Detect which cell encompasses the target text, then output its (x, y) center coordinate. 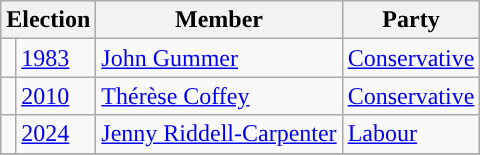
Jenny Riddell-Carpenter (219, 134)
2010 (56, 96)
Member (219, 20)
Party (411, 20)
1983 (56, 58)
Labour (411, 134)
John Gummer (219, 58)
Election (48, 20)
2024 (56, 134)
Thérèse Coffey (219, 96)
